Locate the cell with the specified text and output its [x, y] center coordinate. 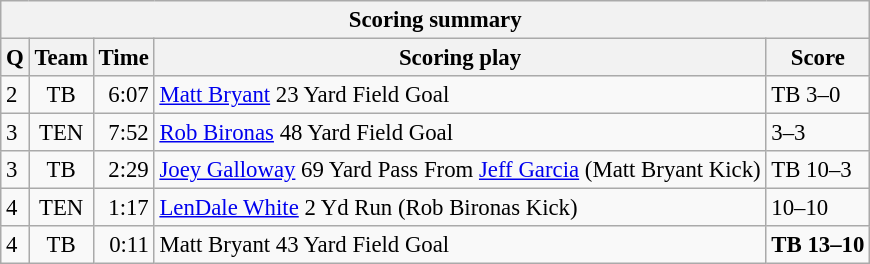
TB 10–3 [818, 170]
Scoring play [460, 58]
Matt Bryant 43 Yard Field Goal [460, 245]
1:17 [124, 208]
Scoring summary [436, 20]
10–10 [818, 208]
TB 13–10 [818, 245]
Q [15, 58]
Score [818, 58]
TB 3–0 [818, 95]
6:07 [124, 95]
Team [61, 58]
3–3 [818, 133]
2 [15, 95]
Matt Bryant 23 Yard Field Goal [460, 95]
Joey Galloway 69 Yard Pass From Jeff Garcia (Matt Bryant Kick) [460, 170]
Rob Bironas 48 Yard Field Goal [460, 133]
Time [124, 58]
7:52 [124, 133]
2:29 [124, 170]
0:11 [124, 245]
LenDale White 2 Yd Run (Rob Bironas Kick) [460, 208]
